For the text-containing cell, return its midpoint in (X, Y) coordinate format. 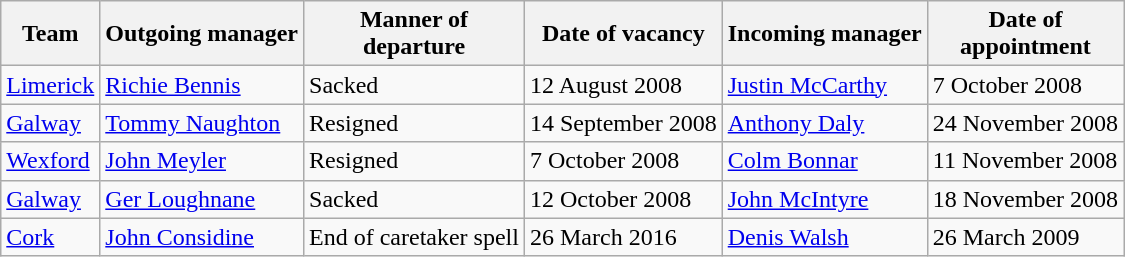
14 September 2008 (623, 123)
Richie Bennis (202, 85)
John McIntyre (824, 199)
Manner ofdeparture (414, 34)
Ger Loughnane (202, 199)
Date of vacancy (623, 34)
24 November 2008 (1025, 123)
Colm Bonnar (824, 161)
Wexford (50, 161)
Team (50, 34)
Tommy Naughton (202, 123)
12 August 2008 (623, 85)
Incoming manager (824, 34)
12 October 2008 (623, 199)
Justin McCarthy (824, 85)
John Considine (202, 237)
Anthony Daly (824, 123)
Cork (50, 237)
26 March 2016 (623, 237)
Denis Walsh (824, 237)
Outgoing manager (202, 34)
John Meyler (202, 161)
Limerick (50, 85)
26 March 2009 (1025, 237)
11 November 2008 (1025, 161)
Date ofappointment (1025, 34)
End of caretaker spell (414, 237)
18 November 2008 (1025, 199)
